Scan for the cell matching the given text and deliver its [x, y] coordinate at center. 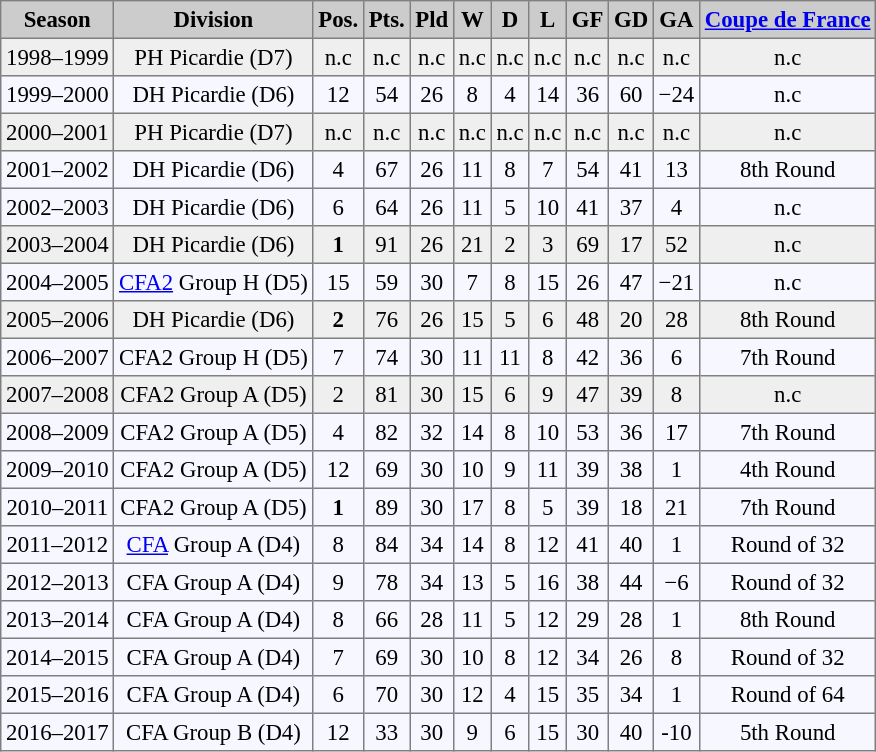
Round of 64 [788, 695]
59 [386, 282]
76 [386, 320]
2010–2011 [58, 507]
2005–2006 [58, 320]
60 [632, 95]
37 [632, 207]
Season [58, 20]
Pts. [386, 20]
48 [588, 320]
−21 [676, 282]
16 [548, 582]
GA [676, 20]
67 [386, 170]
-10 [676, 732]
2007–2008 [58, 395]
33 [386, 732]
3 [548, 245]
2012–2013 [58, 582]
W [472, 20]
52 [676, 245]
64 [386, 207]
CFA Group B (D4) [214, 732]
2002–2003 [58, 207]
2001–2002 [58, 170]
Coupe de France [788, 20]
1999–2000 [58, 95]
89 [386, 507]
84 [386, 545]
66 [386, 620]
70 [386, 695]
35 [588, 695]
29 [588, 620]
2015–2016 [58, 695]
Pld [432, 20]
2016–2017 [58, 732]
18 [632, 507]
2000–2001 [58, 132]
42 [588, 357]
20 [632, 320]
2013–2014 [58, 620]
−6 [676, 582]
2014–2015 [58, 657]
−24 [676, 95]
74 [386, 357]
91 [386, 245]
5th Round [788, 732]
2008–2009 [58, 432]
2004–2005 [58, 282]
Division [214, 20]
44 [632, 582]
82 [386, 432]
1998–1999 [58, 57]
2009–2010 [58, 470]
2006–2007 [58, 357]
2011–2012 [58, 545]
Pos. [338, 20]
32 [432, 432]
53 [588, 432]
GD [632, 20]
78 [386, 582]
2003–2004 [58, 245]
GF [588, 20]
L [548, 20]
D [510, 20]
81 [386, 395]
4th Round [788, 470]
